From the cell containing the given text, extract its center point as [X, Y] coordinate. 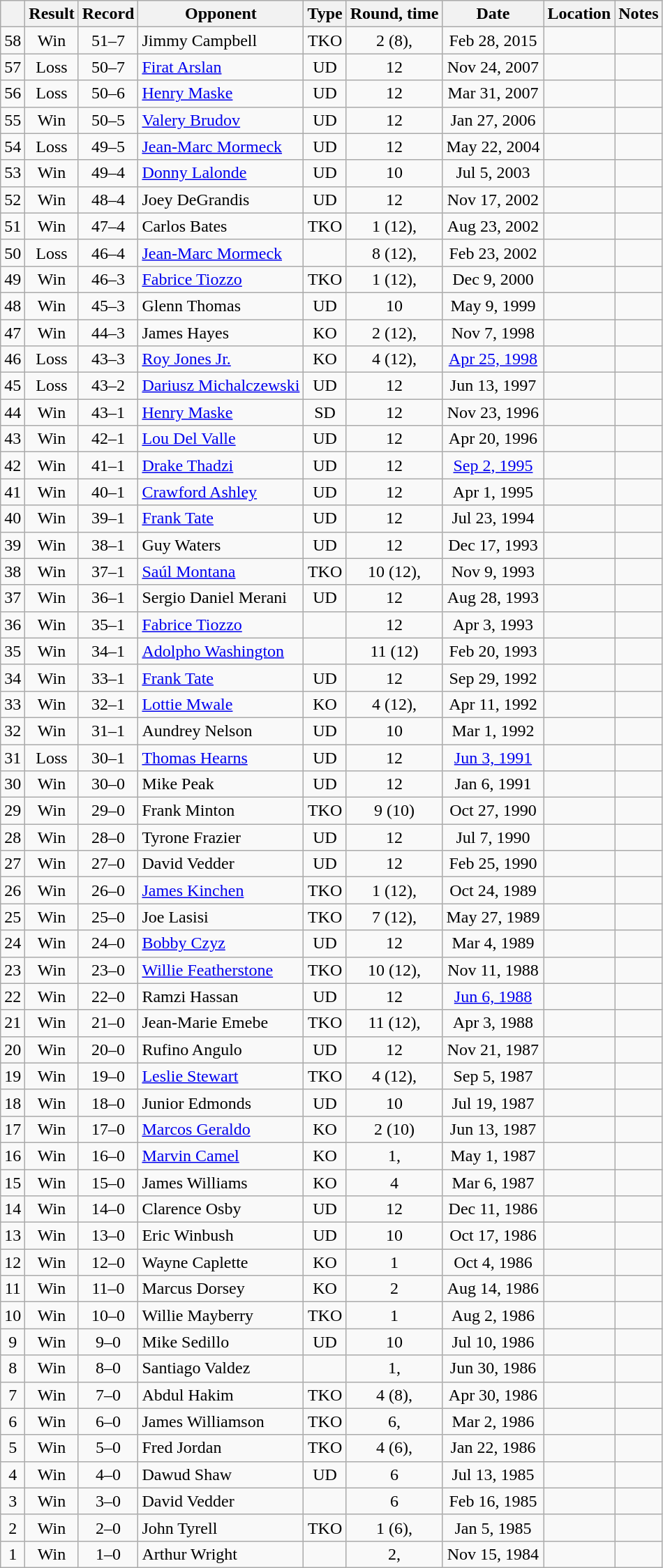
21–0 [108, 1023]
38–1 [108, 545]
Feb 23, 2002 [493, 253]
50–6 [108, 94]
Roy Jones Jr. [221, 359]
35 [13, 651]
20–0 [108, 1050]
3 [13, 1501]
Jun 3, 1991 [493, 757]
42–1 [108, 439]
24 [13, 943]
James Hayes [221, 333]
15 [13, 1183]
23–0 [108, 970]
Mar 6, 1987 [493, 1183]
11–0 [108, 1289]
35–1 [108, 625]
Jul 5, 2003 [493, 173]
Eric Winbush [221, 1236]
Oct 17, 1986 [493, 1236]
47 [13, 333]
Nov 21, 1987 [493, 1050]
34–1 [108, 651]
Feb 28, 2015 [493, 40]
Aug 2, 1986 [493, 1315]
Jun 30, 1986 [493, 1368]
Sep 2, 1995 [493, 465]
Guy Waters [221, 545]
Sep 5, 1987 [493, 1076]
18–0 [108, 1103]
54 [13, 147]
29–0 [108, 811]
8 (12), [394, 253]
Firat Arslan [221, 67]
28–0 [108, 837]
33 [13, 704]
Jan 5, 1985 [493, 1528]
43–1 [108, 412]
49–5 [108, 147]
9–0 [108, 1342]
40–1 [108, 492]
26 [13, 890]
23 [13, 970]
6–0 [108, 1421]
Nov 9, 1993 [493, 572]
Dec 17, 1993 [493, 545]
James Kinchen [221, 890]
17 [13, 1129]
May 22, 2004 [493, 147]
39 [13, 545]
51–7 [108, 40]
Apr 30, 1986 [493, 1395]
41 [13, 492]
18 [13, 1103]
Santiago Valdez [221, 1368]
Abdul Hakim [221, 1395]
45–3 [108, 306]
Oct 24, 1989 [493, 890]
48–4 [108, 200]
45 [13, 386]
James Williamson [221, 1421]
Mike Peak [221, 784]
26–0 [108, 890]
50 [13, 253]
50–5 [108, 120]
3–0 [108, 1501]
22 [13, 996]
Feb 25, 1990 [493, 864]
Apr 1, 1995 [493, 492]
4 (6), [394, 1448]
Apr 20, 1996 [493, 439]
Nov 24, 2007 [493, 67]
Jean-Marie Emebe [221, 1023]
SD [325, 412]
9 [13, 1342]
17–0 [108, 1129]
Result [52, 14]
Marvin Camel [221, 1156]
Jan 6, 1991 [493, 784]
29 [13, 811]
50–7 [108, 67]
57 [13, 67]
41–1 [108, 465]
Dawud Shaw [221, 1474]
Mar 2, 1986 [493, 1421]
Oct 27, 1990 [493, 811]
Joey DeGrandis [221, 200]
19 [13, 1076]
2 (8), [394, 40]
Willie Mayberry [221, 1315]
Aug 28, 1993 [493, 598]
John Tyrell [221, 1528]
43–2 [108, 386]
11 [13, 1289]
5 [13, 1448]
Leslie Stewart [221, 1076]
Jan 27, 2006 [493, 120]
Jul 13, 1985 [493, 1474]
2, [394, 1554]
30–1 [108, 757]
Jul 10, 1986 [493, 1342]
Nov 23, 1996 [493, 412]
47–4 [108, 226]
Drake Thadzi [221, 465]
7–0 [108, 1395]
31–1 [108, 731]
Apr 3, 1993 [493, 625]
22–0 [108, 996]
49–4 [108, 173]
1–0 [108, 1554]
May 27, 1989 [493, 917]
Clarence Osby [221, 1209]
8 [13, 1368]
Nov 7, 1998 [493, 333]
30–0 [108, 784]
46–4 [108, 253]
Record [108, 14]
Wayne Caplette [221, 1262]
36 [13, 625]
33–1 [108, 678]
53 [13, 173]
25–0 [108, 917]
39–1 [108, 518]
19–0 [108, 1076]
Mar 31, 2007 [493, 94]
Apr 3, 1988 [493, 1023]
36–1 [108, 598]
8–0 [108, 1368]
Valery Brudov [221, 120]
56 [13, 94]
46 [13, 359]
Carlos Bates [221, 226]
Fred Jordan [221, 1448]
Oct 4, 1986 [493, 1262]
Donny Lalonde [221, 173]
Feb 20, 1993 [493, 651]
Opponent [221, 14]
48 [13, 306]
4–0 [108, 1474]
May 1, 1987 [493, 1156]
Dec 11, 1986 [493, 1209]
7 [13, 1395]
Apr 25, 1998 [493, 359]
14–0 [108, 1209]
Saúl Montana [221, 572]
27 [13, 864]
Mar 4, 1989 [493, 943]
Sergio Daniel Merani [221, 598]
Mar 1, 1992 [493, 731]
Arthur Wright [221, 1554]
10–0 [108, 1315]
49 [13, 279]
11 (12), [394, 1023]
24–0 [108, 943]
38 [13, 572]
Nov 11, 1988 [493, 970]
Glenn Thomas [221, 306]
Joe Lasisi [221, 917]
6, [394, 1421]
Sep 29, 1992 [493, 678]
28 [13, 837]
Crawford Ashley [221, 492]
55 [13, 120]
40 [13, 518]
Junior Edmonds [221, 1103]
52 [13, 200]
25 [13, 917]
Nov 15, 1984 [493, 1554]
27–0 [108, 864]
30 [13, 784]
12–0 [108, 1262]
21 [13, 1023]
Frank Minton [221, 811]
37 [13, 598]
1 (6), [394, 1528]
Jul 7, 1990 [493, 837]
44 [13, 412]
34 [13, 678]
James Williams [221, 1183]
2–0 [108, 1528]
32 [13, 731]
May 9, 1999 [493, 306]
Feb 16, 1985 [493, 1501]
Ramzi Hassan [221, 996]
Adolpho Washington [221, 651]
13 [13, 1236]
Jun 13, 1997 [493, 386]
43–3 [108, 359]
Mike Sedillo [221, 1342]
20 [13, 1050]
Jimmy Campbell [221, 40]
Nov 17, 2002 [493, 200]
46–3 [108, 279]
Marcos Geraldo [221, 1129]
Rufino Angulo [221, 1050]
Notes [639, 14]
14 [13, 1209]
Apr 11, 1992 [493, 704]
44–3 [108, 333]
Jul 19, 1987 [493, 1103]
Type [325, 14]
Jun 13, 1987 [493, 1129]
Willie Featherstone [221, 970]
Marcus Dorsey [221, 1289]
43 [13, 439]
Lottie Mwale [221, 704]
11 (12) [394, 651]
2 (12), [394, 333]
Aug 14, 1986 [493, 1289]
Dec 9, 2000 [493, 279]
16 [13, 1156]
Aundrey Nelson [221, 731]
31 [13, 757]
5–0 [108, 1448]
Thomas Hearns [221, 757]
Location [579, 14]
42 [13, 465]
32–1 [108, 704]
Jan 22, 1986 [493, 1448]
Bobby Czyz [221, 943]
Dariusz Michalczewski [221, 386]
Tyrone Frazier [221, 837]
58 [13, 40]
16–0 [108, 1156]
Aug 23, 2002 [493, 226]
Jun 6, 1988 [493, 996]
15–0 [108, 1183]
4 (8), [394, 1395]
Lou Del Valle [221, 439]
13–0 [108, 1236]
Jul 23, 1994 [493, 518]
7 (12), [394, 917]
2 (10) [394, 1129]
Date [493, 14]
37–1 [108, 572]
51 [13, 226]
9 (10) [394, 811]
Round, time [394, 14]
